Determine the (X, Y) coordinate at the center of the cell enclosing the given text.  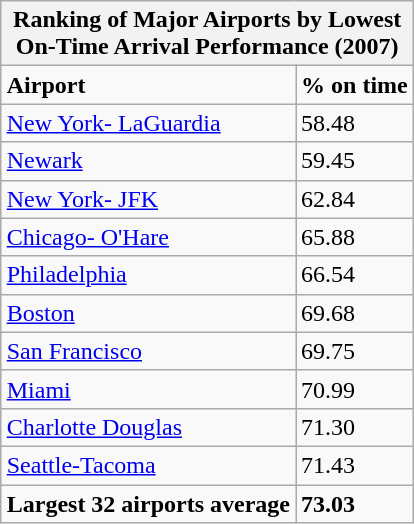
70.99 (355, 389)
New York- LaGuardia (148, 123)
69.68 (355, 313)
Ranking of Major Airports by Lowest On-Time Arrival Performance (2007) (207, 34)
Largest 32 airports average (148, 503)
58.48 (355, 123)
59.45 (355, 161)
Charlotte Douglas (148, 427)
71.30 (355, 427)
San Francisco (148, 351)
Chicago- O'Hare (148, 237)
65.88 (355, 237)
Airport (148, 85)
New York- JFK (148, 199)
% on time (355, 85)
Boston (148, 313)
Newark (148, 161)
73.03 (355, 503)
Seattle-Tacoma (148, 465)
Miami (148, 389)
69.75 (355, 351)
71.43 (355, 465)
Philadelphia (148, 275)
62.84 (355, 199)
66.54 (355, 275)
